Locate the cell with the specified text and output its (X, Y) center coordinate. 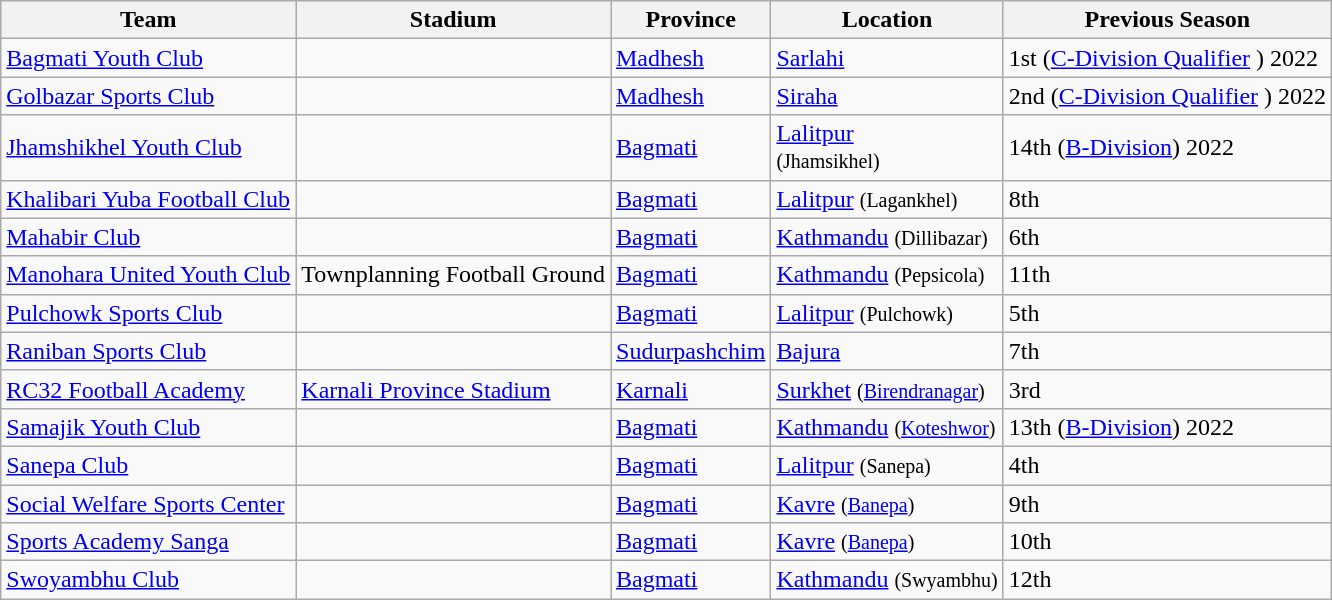
8th (1167, 199)
Kathmandu (Swyambhu) (887, 580)
Lalitpur (Sanepa) (887, 465)
Lalitpur (Lagankhel) (887, 199)
13th (B-Division) 2022 (1167, 427)
14th (B-Division) 2022 (1167, 148)
Sudurpashchim (690, 351)
Location (887, 20)
3rd (1167, 389)
1st (C-Division Qualifier ) 2022 (1167, 58)
Karnali (690, 389)
2nd (C-Division Qualifier ) 2022 (1167, 96)
7th (1167, 351)
Jhamshikhel Youth Club (148, 148)
Siraha (887, 96)
4th (1167, 465)
Bagmati Youth Club (148, 58)
Bajura (887, 351)
Karnali Province Stadium (454, 389)
Townplanning Football Ground (454, 275)
11th (1167, 275)
Team (148, 20)
Surkhet (Birendranagar) (887, 389)
Khalibari Yuba Football Club (148, 199)
6th (1167, 237)
Previous Season (1167, 20)
12th (1167, 580)
9th (1167, 503)
5th (1167, 313)
Manohara United Youth Club (148, 275)
Pulchowk Sports Club (148, 313)
Sports Academy Sanga (148, 542)
Province (690, 20)
Kathmandu (Koteshwor) (887, 427)
Raniban Sports Club (148, 351)
Swoyambhu Club (148, 580)
Kathmandu (Dillibazar) (887, 237)
10th (1167, 542)
Stadium (454, 20)
Sarlahi (887, 58)
Sanepa Club (148, 465)
Golbazar Sports Club (148, 96)
Samajik Youth Club (148, 427)
Social Welfare Sports Center (148, 503)
Mahabir Club (148, 237)
RC32 Football Academy (148, 389)
Lalitpur (Pulchowk) (887, 313)
Lalitpur (Jhamsikhel) (887, 148)
Kathmandu (Pepsicola) (887, 275)
